For the text-containing cell, return its midpoint in (x, y) coordinate format. 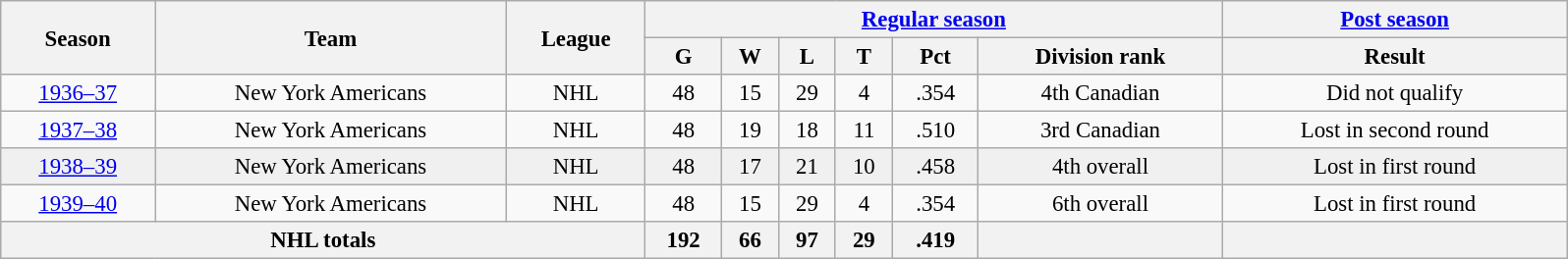
.419 (935, 240)
Division rank (1100, 57)
.510 (935, 130)
Result (1395, 57)
11 (864, 130)
NHL totals (323, 240)
Pct (935, 57)
6th overall (1100, 204)
17 (751, 167)
G (684, 57)
19 (751, 130)
1939–40 (79, 204)
4th Canadian (1100, 93)
1936–37 (79, 93)
League (576, 37)
Team (331, 37)
10 (864, 167)
Regular season (933, 20)
21 (807, 167)
W (751, 57)
4th overall (1100, 167)
T (864, 57)
Did not qualify (1395, 93)
Post season (1395, 20)
Season (79, 37)
192 (684, 240)
1938–39 (79, 167)
18 (807, 130)
66 (751, 240)
.458 (935, 167)
Lost in second round (1395, 130)
97 (807, 240)
3rd Canadian (1100, 130)
L (807, 57)
1937–38 (79, 130)
